Scan for the cell matching the given text and deliver its [X, Y] coordinate at center. 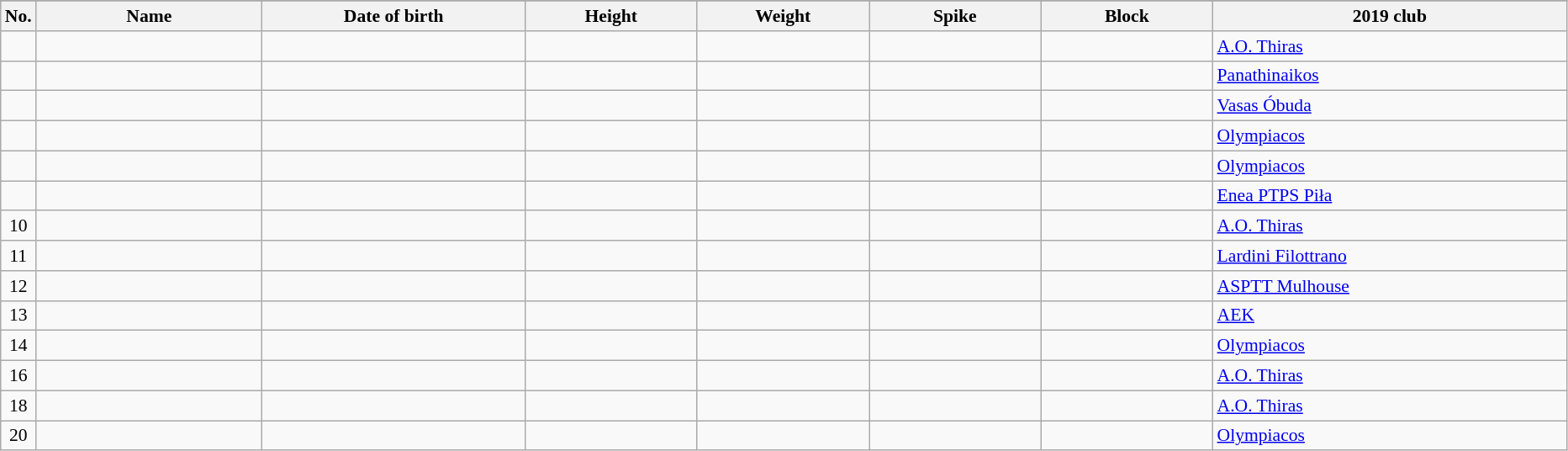
ASPTT Mulhouse [1391, 286]
12 [18, 286]
No. [18, 16]
13 [18, 316]
Weight [784, 16]
Date of birth [393, 16]
Vasas Óbuda [1391, 106]
Enea PTPS Piła [1391, 196]
Block [1127, 16]
10 [18, 226]
Spike [955, 16]
18 [18, 406]
Lardini Filottrano [1391, 256]
Height [610, 16]
14 [18, 346]
Name [150, 16]
16 [18, 376]
AEK [1391, 316]
2019 club [1391, 16]
20 [18, 436]
11 [18, 256]
Panathinaikos [1391, 76]
